Scan for the cell matching the given text and deliver its [x, y] coordinate at center. 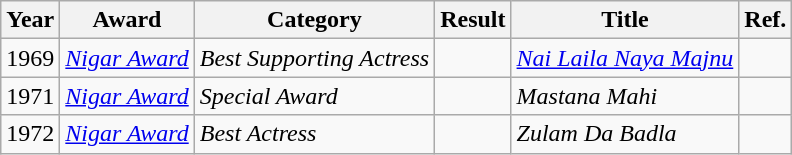
Ref. [766, 20]
Zulam Da Badla [625, 134]
Best Supporting Actress [314, 58]
Nai Laila Naya Majnu [625, 58]
Title [625, 20]
Mastana Mahi [625, 96]
Year [30, 20]
Award [127, 20]
Category [314, 20]
Result [473, 20]
1971 [30, 96]
Best Actress [314, 134]
1969 [30, 58]
Special Award [314, 96]
1972 [30, 134]
